Output the (X, Y) coordinate of the center of the cell containing the given text.  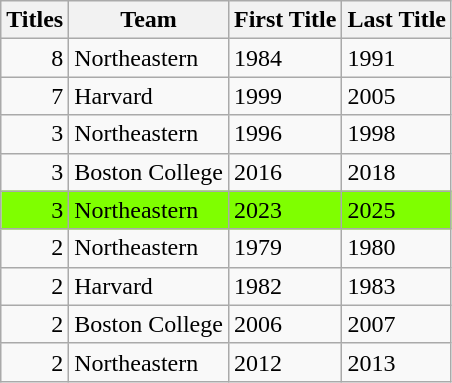
1991 (397, 58)
2012 (285, 362)
Titles (35, 20)
2007 (397, 324)
8 (35, 58)
1996 (285, 134)
1998 (397, 134)
2023 (285, 210)
2016 (285, 172)
2013 (397, 362)
7 (35, 96)
2018 (397, 172)
1980 (397, 248)
Last Title (397, 20)
2005 (397, 96)
1984 (285, 58)
2025 (397, 210)
1999 (285, 96)
2006 (285, 324)
First Title (285, 20)
1979 (285, 248)
1983 (397, 286)
1982 (285, 286)
Team (149, 20)
